Pinpoint the cell where the given text exists, returning its (x, y) midpoint coordinate. 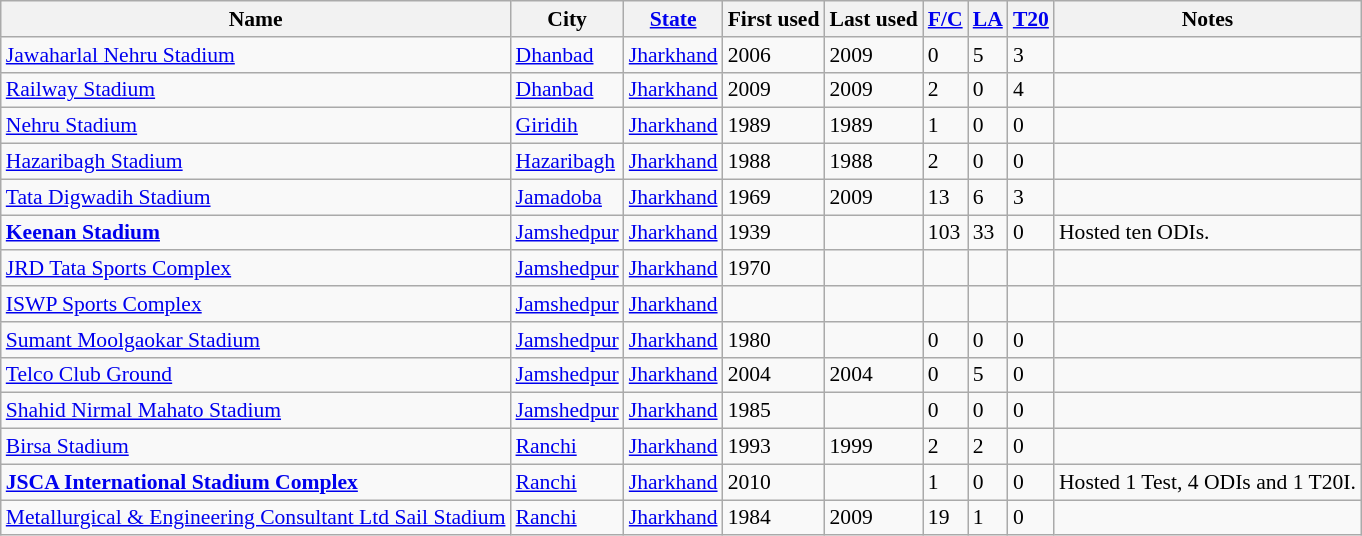
State (674, 19)
Nehru Stadium (256, 126)
33 (988, 233)
1969 (774, 197)
1939 (774, 233)
2010 (774, 482)
First used (774, 19)
19 (946, 518)
Metallurgical & Engineering Consultant Ltd Sail Stadium (256, 518)
Tata Digwadih Stadium (256, 197)
Hosted ten ODIs. (1208, 233)
Hazaribagh Stadium (256, 162)
T20 (1031, 19)
4 (1031, 90)
Railway Stadium (256, 90)
F/C (946, 19)
Keenan Stadium (256, 233)
City (566, 19)
Shahid Nirmal Mahato Stadium (256, 411)
1970 (774, 269)
Birsa Stadium (256, 447)
1985 (774, 411)
LA (988, 19)
Telco Club Ground (256, 375)
Giridih (566, 126)
Hosted 1 Test, 4 ODIs and 1 T20I. (1208, 482)
Name (256, 19)
1984 (774, 518)
1980 (774, 340)
Last used (873, 19)
Notes (1208, 19)
ISWP Sports Complex (256, 304)
JRD Tata Sports Complex (256, 269)
Jawaharlal Nehru Stadium (256, 55)
1993 (774, 447)
Hazaribagh (566, 162)
JSCA International Stadium Complex (256, 482)
2006 (774, 55)
1999 (873, 447)
Jamadoba (566, 197)
Sumant Moolgaokar Stadium (256, 340)
13 (946, 197)
103 (946, 233)
6 (988, 197)
